Return [x, y] of the center of cell containing provided text 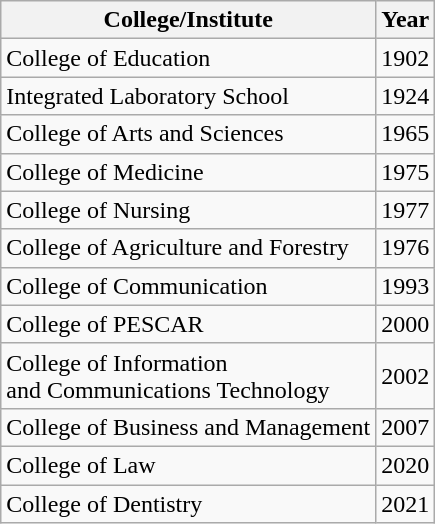
1975 [406, 172]
College of Law [188, 465]
College of PESCAR [188, 324]
College of Agriculture and Forestry [188, 248]
Year [406, 20]
2021 [406, 503]
College of Nursing [188, 210]
College/Institute [188, 20]
College of Education [188, 58]
1965 [406, 134]
Integrated Laboratory School [188, 96]
College of Arts and Sciences [188, 134]
2000 [406, 324]
College of Dentistry [188, 503]
College of Communication [188, 286]
2002 [406, 376]
1924 [406, 96]
1902 [406, 58]
College of Medicine [188, 172]
1976 [406, 248]
2020 [406, 465]
2007 [406, 427]
College of Information and Communications Technology [188, 376]
1977 [406, 210]
1993 [406, 286]
College of Business and Management [188, 427]
